Detect which cell encompasses the target text, then output its (x, y) center coordinate. 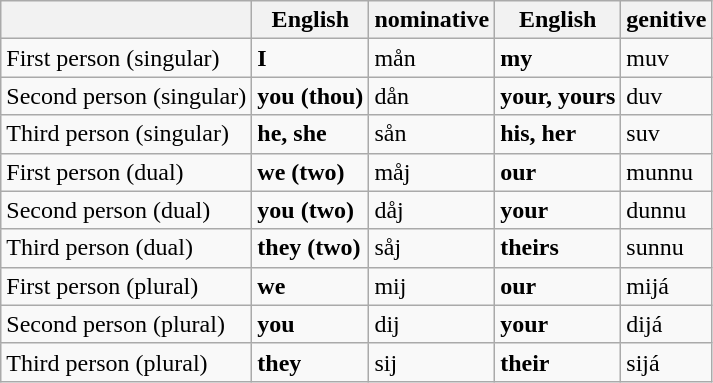
they (310, 362)
dåj (432, 210)
suv (666, 134)
såj (432, 248)
sijá (666, 362)
their (558, 362)
duv (666, 96)
Second person (singular) (126, 96)
his, her (558, 134)
I (310, 58)
theirs (558, 248)
Third person (plural) (126, 362)
we (310, 286)
mij (432, 286)
Third person (dual) (126, 248)
he, she (310, 134)
sån (432, 134)
genitive (666, 20)
my (558, 58)
they (two) (310, 248)
Second person (dual) (126, 210)
dunnu (666, 210)
nominative (432, 20)
First person (singular) (126, 58)
mån (432, 58)
mijá (666, 286)
dån (432, 96)
munnu (666, 172)
muv (666, 58)
dijá (666, 324)
we (two) (310, 172)
dij (432, 324)
you (two) (310, 210)
Third person (singular) (126, 134)
måj (432, 172)
First person (dual) (126, 172)
Second person (plural) (126, 324)
sunnu (666, 248)
your, yours (558, 96)
you (thou) (310, 96)
sij (432, 362)
First person (plural) (126, 286)
you (310, 324)
